Capture the cell that displays the provided text and extract its [x, y] central coordinate. 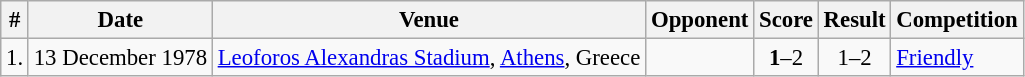
13 December 1978 [120, 58]
Opponent [700, 20]
Competition [957, 20]
Venue [428, 20]
Score [786, 20]
Date [120, 20]
# [15, 20]
Result [854, 20]
Leoforos Alexandras Stadium, Athens, Greece [428, 58]
Friendly [957, 58]
1. [15, 58]
